Find where the given text appears and provide that cell's center as (x, y) coordinate. 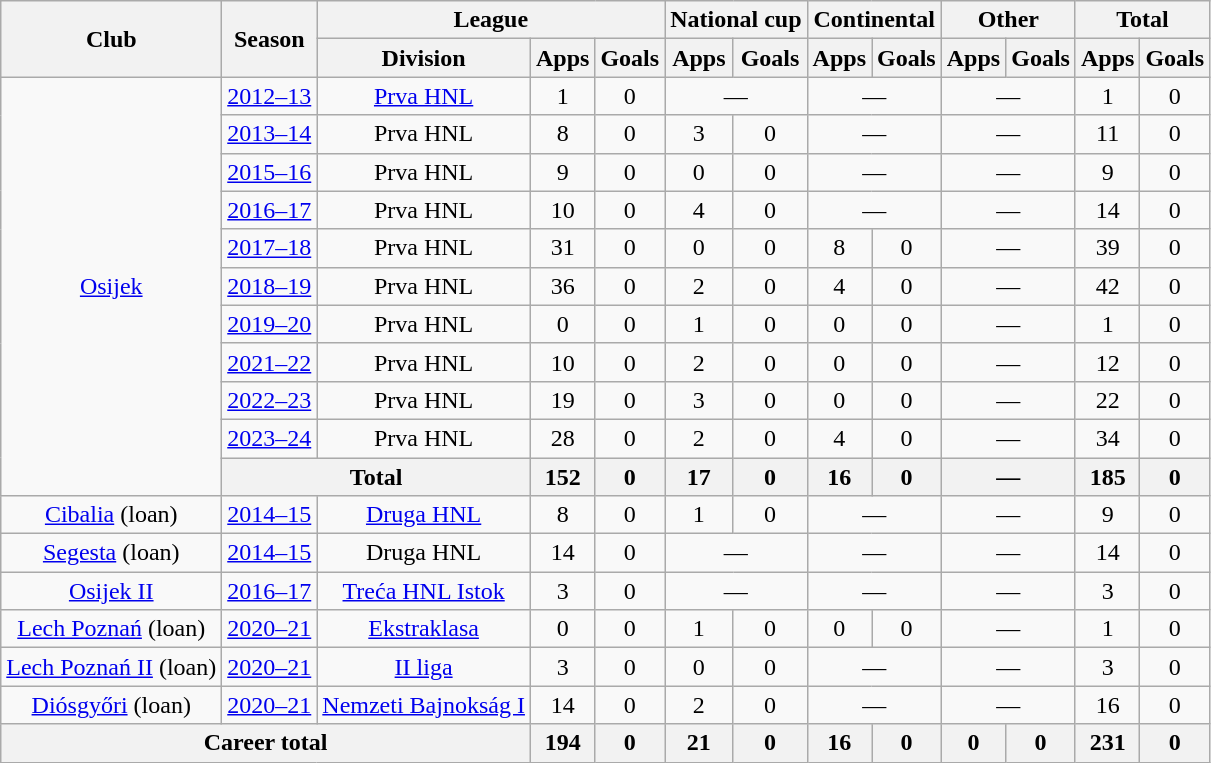
Other (1008, 20)
Lech Poznań II (loan) (112, 667)
39 (1107, 248)
Diósgyőri (loan) (112, 705)
185 (1107, 477)
Division (424, 58)
2015–16 (270, 172)
22 (1107, 400)
League (491, 20)
31 (562, 248)
Lech Poznań (loan) (112, 629)
Treća HNL Istok (424, 591)
2013–14 (270, 134)
28 (562, 438)
12 (1107, 362)
Cibalia (loan) (112, 515)
2012–13 (270, 96)
Osijek II (112, 591)
194 (562, 743)
42 (1107, 286)
2018–19 (270, 286)
Continental (874, 20)
II liga (424, 667)
2017–18 (270, 248)
Club (112, 39)
231 (1107, 743)
Ekstraklasa (424, 629)
2019–20 (270, 324)
Career total (266, 743)
21 (699, 743)
34 (1107, 438)
17 (699, 477)
2022–23 (270, 400)
National cup (736, 20)
Season (270, 39)
Nemzeti Bajnokság I (424, 705)
2021–22 (270, 362)
Segesta (loan) (112, 553)
Osijek (112, 286)
2023–24 (270, 438)
36 (562, 286)
19 (562, 400)
152 (562, 477)
11 (1107, 134)
